Pinpoint the cell where the given text exists, returning its [X, Y] midpoint coordinate. 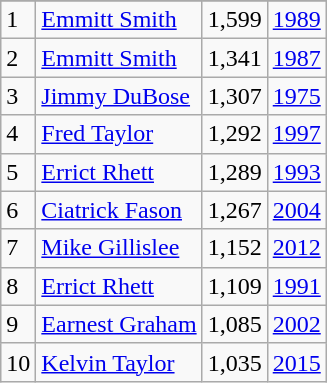
Ciatrick Fason [119, 210]
1991 [296, 286]
5 [18, 172]
2015 [296, 362]
1,307 [234, 96]
Earnest Graham [119, 324]
1993 [296, 172]
1975 [296, 96]
1,599 [234, 20]
1,085 [234, 324]
2004 [296, 210]
1987 [296, 58]
7 [18, 248]
1,152 [234, 248]
Mike Gillislee [119, 248]
8 [18, 286]
1,341 [234, 58]
1,267 [234, 210]
1,289 [234, 172]
Kelvin Taylor [119, 362]
9 [18, 324]
2012 [296, 248]
1,292 [234, 134]
1,035 [234, 362]
Fred Taylor [119, 134]
3 [18, 96]
2002 [296, 324]
1,109 [234, 286]
4 [18, 134]
6 [18, 210]
10 [18, 362]
1 [18, 20]
2 [18, 58]
1997 [296, 134]
Jimmy DuBose [119, 96]
1989 [296, 20]
